Scan for the cell matching the given text and deliver its (X, Y) coordinate at center. 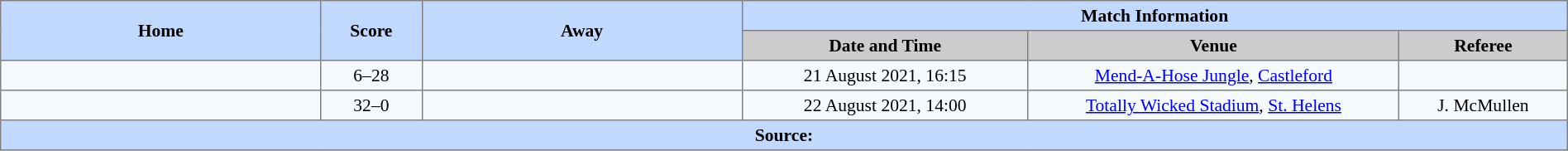
Source: (784, 135)
32–0 (371, 105)
22 August 2021, 14:00 (885, 105)
Totally Wicked Stadium, St. Helens (1213, 105)
Home (160, 31)
Away (582, 31)
Mend-A-Hose Jungle, Castleford (1213, 75)
Venue (1213, 46)
Date and Time (885, 46)
6–28 (371, 75)
21 August 2021, 16:15 (885, 75)
J. McMullen (1483, 105)
Match Information (1154, 16)
Referee (1483, 46)
Score (371, 31)
